Capture the cell that displays the provided text and extract its [X, Y] central coordinate. 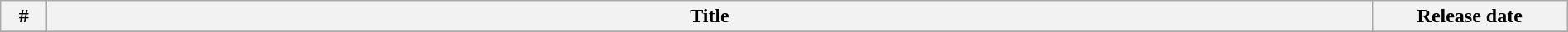
# [24, 16]
Title [710, 16]
Release date [1470, 16]
